Identify which cell holds the provided text, then report its [X, Y] central coordinate. 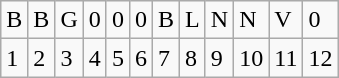
12 [320, 58]
7 [166, 58]
9 [219, 58]
L [193, 20]
11 [286, 58]
G [69, 20]
1 [14, 58]
3 [69, 58]
2 [42, 58]
4 [94, 58]
10 [252, 58]
6 [140, 58]
5 [118, 58]
8 [193, 58]
V [286, 20]
